Extract the (X, Y) coordinate from the center of the cell holding the provided text.  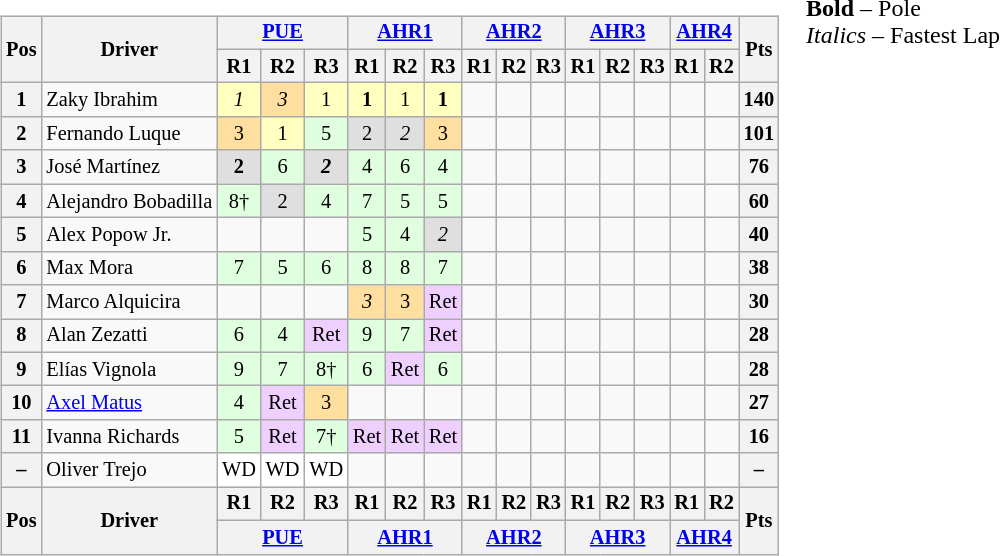
60 (759, 201)
27 (759, 403)
16 (759, 437)
38 (759, 268)
José Martínez (129, 167)
Zaky Ibrahim (129, 100)
Marco Alquicira (129, 302)
Axel Matus (129, 403)
40 (759, 235)
Ivanna Richards (129, 437)
Max Mora (129, 268)
Alan Zezatti (129, 336)
140 (759, 100)
Elías Vignola (129, 369)
7† (326, 437)
10 (21, 403)
Oliver Trejo (129, 470)
76 (759, 167)
101 (759, 134)
11 (21, 437)
30 (759, 302)
Alejandro Bobadilla (129, 201)
Alex Popow Jr. (129, 235)
Fernando Luque (129, 134)
